Extract the (X, Y) coordinate from the center of the cell holding the provided text.  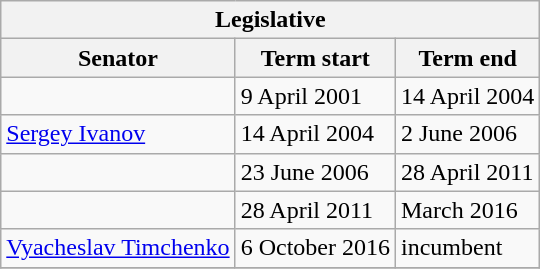
Vyacheslav Timchenko (118, 248)
9 April 2001 (315, 96)
6 October 2016 (315, 248)
Legislative (270, 20)
2 June 2006 (467, 134)
23 June 2006 (315, 172)
incumbent (467, 248)
Sergey Ivanov (118, 134)
March 2016 (467, 210)
Term start (315, 58)
Senator (118, 58)
Term end (467, 58)
